Locate the cell with the specified text and output its (X, Y) center coordinate. 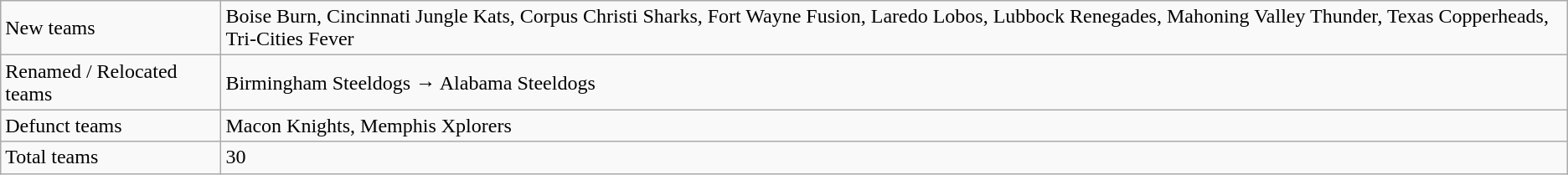
Defunct teams (111, 126)
Renamed / Relocated teams (111, 82)
New teams (111, 28)
Birmingham Steeldogs → Alabama Steeldogs (895, 82)
Macon Knights, Memphis Xplorers (895, 126)
30 (895, 157)
Total teams (111, 157)
